Return the (X, Y) coordinate for the center point of the cell that contains the specified text.  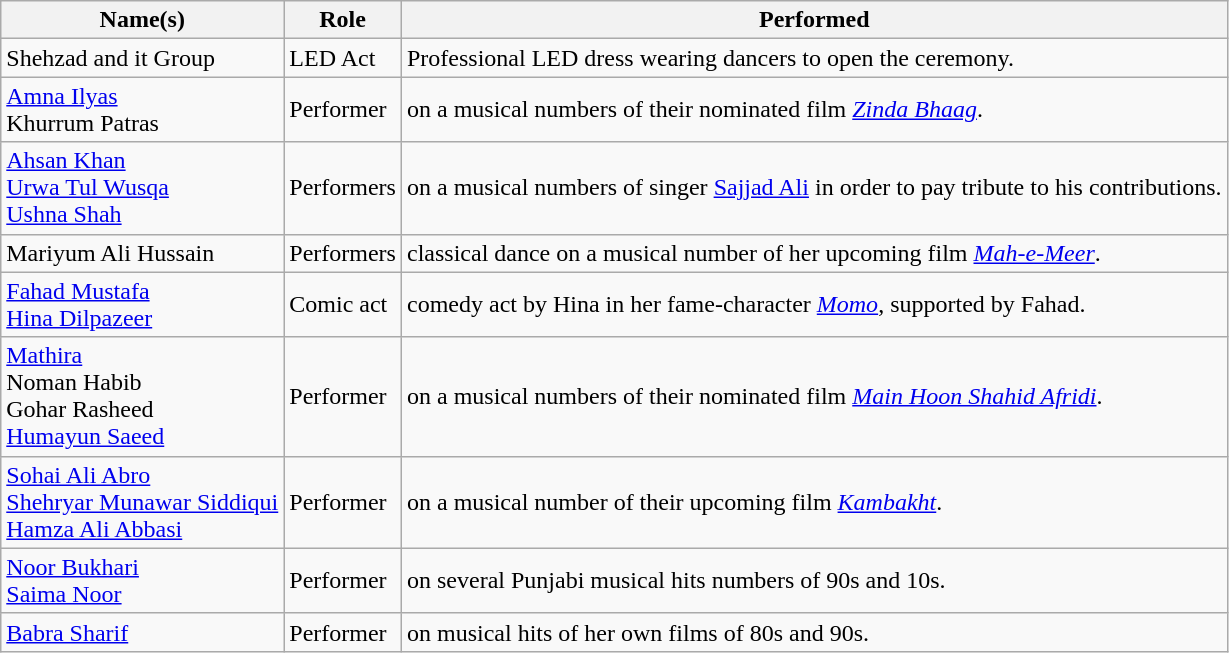
Noor BukhariSaima Noor (142, 580)
Shehzad and it Group (142, 58)
Amna IlyasKhurrum Patras (142, 110)
comedy act by Hina in her fame-character Momo, supported by Fahad. (814, 304)
on a musical numbers of their nominated film Main Hoon Shahid Afridi. (814, 396)
classical dance on a musical number of her upcoming film Mah-e-Meer. (814, 253)
on a musical numbers of singer Sajjad Ali in order to pay tribute to his contributions. (814, 188)
Comic act (343, 304)
Mariyum Ali Hussain (142, 253)
Role (343, 20)
Babra Sharif (142, 632)
Sohai Ali AbroShehryar Munawar SiddiquiHamza Ali Abbasi (142, 502)
Professional LED dress wearing dancers to open the ceremony. (814, 58)
on several Punjabi musical hits numbers of 90s and 10s. (814, 580)
MathiraNoman HabibGohar RasheedHumayun Saeed (142, 396)
on a musical number of their upcoming film Kambakht. (814, 502)
Ahsan KhanUrwa Tul WusqaUshna Shah (142, 188)
on musical hits of her own films of 80s and 90s. (814, 632)
Name(s) (142, 20)
LED Act (343, 58)
Performed (814, 20)
on a musical numbers of their nominated film Zinda Bhaag. (814, 110)
Fahad MustafaHina Dilpazeer (142, 304)
